Identify which cell holds the provided text, then report its [X, Y] central coordinate. 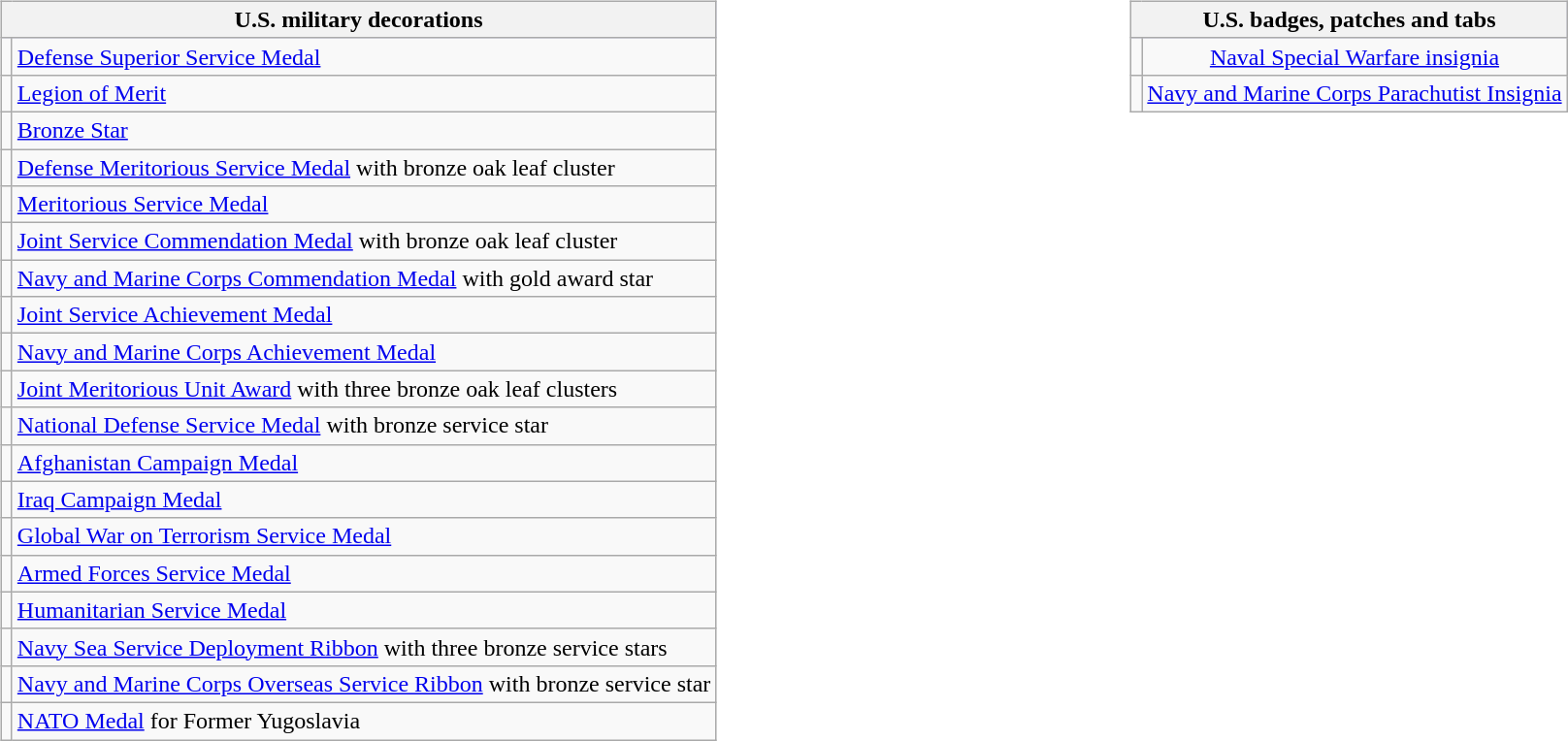
Naval Special Warfare insignia [1355, 56]
Legion of Merit [364, 93]
Joint Meritorious Unit Award with three bronze oak leaf clusters [364, 389]
Iraq Campaign Medal [364, 499]
Joint Service Commendation Medal with bronze oak leaf cluster [364, 242]
Armed Forces Service Medal [364, 573]
Navy and Marine Corps Achievement Medal [364, 352]
Defense Superior Service Medal [364, 56]
Afghanistan Campaign Medal [364, 463]
National Defense Service Medal with bronze service star [364, 426]
Defense Meritorious Service Medal with bronze oak leaf cluster [364, 168]
NATO Medal for Former Yugoslavia [364, 721]
Navy and Marine Corps Parachutist Insignia [1355, 93]
Navy Sea Service Deployment Ribbon with three bronze service stars [364, 647]
U.S. military decorations [359, 19]
Joint Service Achievement Medal [364, 315]
Global War on Terrorism Service Medal [364, 536]
Navy and Marine Corps Commendation Medal with gold award star [364, 278]
Humanitarian Service Medal [364, 610]
Meritorious Service Medal [364, 205]
U.S. badges, patches and tabs [1349, 19]
Bronze Star [364, 130]
Navy and Marine Corps Overseas Service Ribbon with bronze service star [364, 684]
